Scan for the cell matching the given text and deliver its [x, y] coordinate at center. 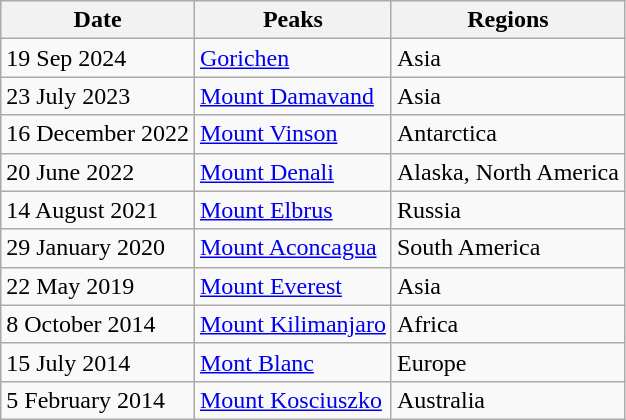
29 January 2020 [98, 248]
23 July 2023 [98, 96]
5 February 2014 [98, 400]
Mount Kilimanjaro [292, 324]
Antarctica [508, 134]
Date [98, 20]
22 May 2019 [98, 286]
Peaks [292, 20]
20 June 2022 [98, 172]
15 July 2014 [98, 362]
Gorichen [292, 58]
Australia [508, 400]
Mount Denali [292, 172]
Regions [508, 20]
Mount Elbrus [292, 210]
Mount Vinson [292, 134]
Russia [508, 210]
16 December 2022 [98, 134]
Mount Aconcagua [292, 248]
8 October 2014 [98, 324]
South America [508, 248]
Mont Blanc [292, 362]
Alaska, North America [508, 172]
Mount Kosciuszko [292, 400]
Mount Damavand [292, 96]
14 August 2021 [98, 210]
Mount Everest [292, 286]
19 Sep 2024 [98, 58]
Africa [508, 324]
Europe [508, 362]
